For the text-containing cell, return its midpoint in [x, y] coordinate format. 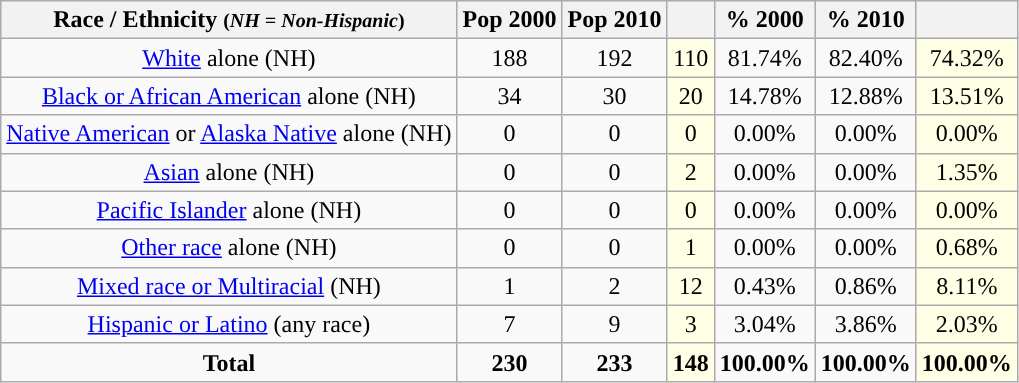
7 [510, 324]
8.11% [966, 286]
Other race alone (NH) [229, 248]
Native American or Alaska Native alone (NH) [229, 134]
1.35% [966, 172]
192 [614, 58]
White alone (NH) [229, 58]
12 [690, 286]
13.51% [966, 96]
82.40% [866, 58]
230 [510, 362]
81.74% [764, 58]
110 [690, 58]
Asian alone (NH) [229, 172]
3.86% [866, 324]
30 [614, 96]
0.43% [764, 286]
2.03% [966, 324]
Mixed race or Multiracial (NH) [229, 286]
74.32% [966, 58]
Hispanic or Latino (any race) [229, 324]
233 [614, 362]
Pacific Islander alone (NH) [229, 210]
0.86% [866, 286]
14.78% [764, 96]
% 2010 [866, 20]
12.88% [866, 96]
Black or African American alone (NH) [229, 96]
0.68% [966, 248]
20 [690, 96]
Pop 2010 [614, 20]
Race / Ethnicity (NH = Non-Hispanic) [229, 20]
Total [229, 362]
188 [510, 58]
148 [690, 362]
34 [510, 96]
Pop 2000 [510, 20]
3.04% [764, 324]
9 [614, 324]
3 [690, 324]
% 2000 [764, 20]
